Return [X, Y] of the center of cell containing provided text 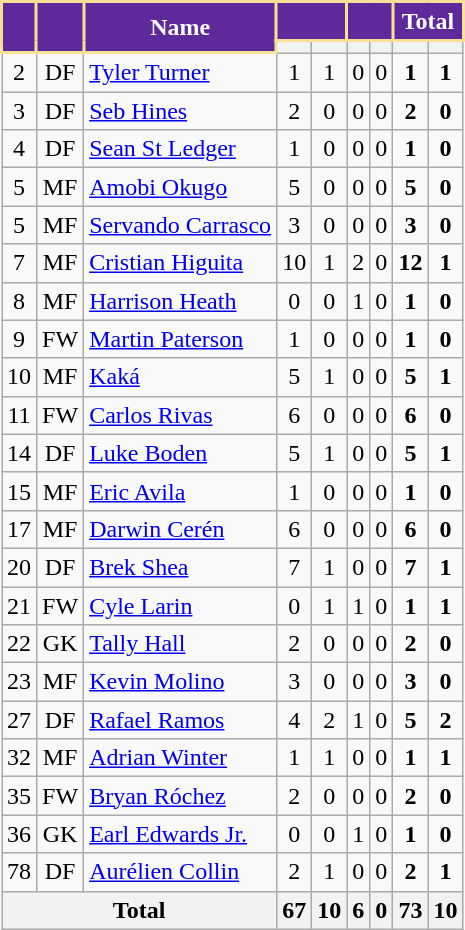
Cristian Higuita [180, 263]
11 [20, 415]
32 [20, 758]
Luke Boden [180, 453]
Aurélien Collin [180, 872]
21 [20, 605]
Carlos Rivas [180, 415]
Cyle Larin [180, 605]
Kaká [180, 377]
Earl Edwards Jr. [180, 834]
27 [20, 720]
8 [20, 301]
Eric Avila [180, 491]
15 [20, 491]
78 [20, 872]
Rafael Ramos [180, 720]
17 [20, 529]
Tyler Turner [180, 72]
73 [410, 910]
9 [20, 339]
Tally Hall [180, 644]
Martin Paterson [180, 339]
Amobi Okugo [180, 187]
20 [20, 567]
23 [20, 682]
Seb Hines [180, 111]
14 [20, 453]
22 [20, 644]
Brek Shea [180, 567]
Name [180, 28]
Kevin Molino [180, 682]
35 [20, 796]
36 [20, 834]
Adrian Winter [180, 758]
Servando Carrasco [180, 225]
Sean St Ledger [180, 149]
Darwin Cerén [180, 529]
Harrison Heath [180, 301]
Bryan Róchez [180, 796]
67 [294, 910]
12 [410, 263]
